Extract the [X, Y] coordinate from the center of the cell holding the provided text.  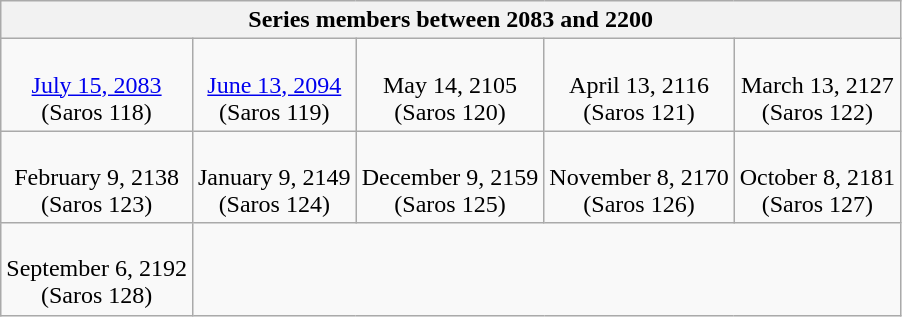
January 9, 2149(Saros 124) [274, 177]
Series members between 2083 and 2200 [451, 20]
April 13, 2116(Saros 121) [639, 85]
December 9, 2159(Saros 125) [450, 177]
May 14, 2105(Saros 120) [450, 85]
July 15, 2083(Saros 118) [97, 85]
March 13, 2127(Saros 122) [817, 85]
October 8, 2181(Saros 127) [817, 177]
February 9, 2138(Saros 123) [97, 177]
September 6, 2192(Saros 128) [97, 269]
November 8, 2170(Saros 126) [639, 177]
June 13, 2094(Saros 119) [274, 85]
